Identify which cell holds the provided text, then report its (x, y) central coordinate. 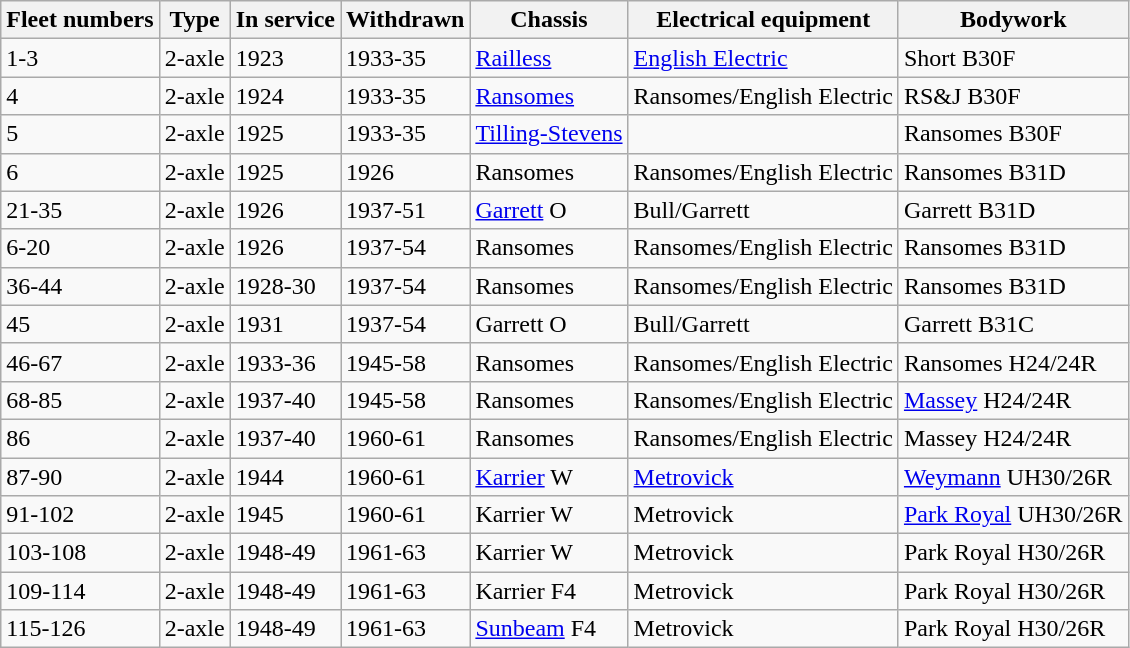
68-85 (80, 400)
21-35 (80, 210)
Tilling-Stevens (549, 134)
Ransomes B30F (1013, 134)
Bodywork (1013, 20)
RS&J B30F (1013, 96)
Railless (549, 58)
Electrical equipment (763, 20)
36-44 (80, 286)
46-67 (80, 362)
87-90 (80, 477)
4 (80, 96)
45 (80, 324)
103-108 (80, 553)
Short B30F (1013, 58)
Park Royal UH30/26R (1013, 515)
6-20 (80, 248)
Sunbeam F4 (549, 629)
6 (80, 172)
91-102 (80, 515)
1945 (285, 515)
Fleet numbers (80, 20)
1937-51 (406, 210)
Ransomes H24/24R (1013, 362)
5 (80, 134)
1933-36 (285, 362)
Withdrawn (406, 20)
1923 (285, 58)
Garrett B31C (1013, 324)
Karrier F4 (549, 591)
English Electric (763, 58)
Weymann UH30/26R (1013, 477)
1924 (285, 96)
Garrett B31D (1013, 210)
Type (194, 20)
109-114 (80, 591)
1931 (285, 324)
1-3 (80, 58)
115-126 (80, 629)
1944 (285, 477)
Chassis (549, 20)
1928-30 (285, 286)
In service (285, 20)
86 (80, 438)
